From the cell containing the given text, extract its center point as [X, Y] coordinate. 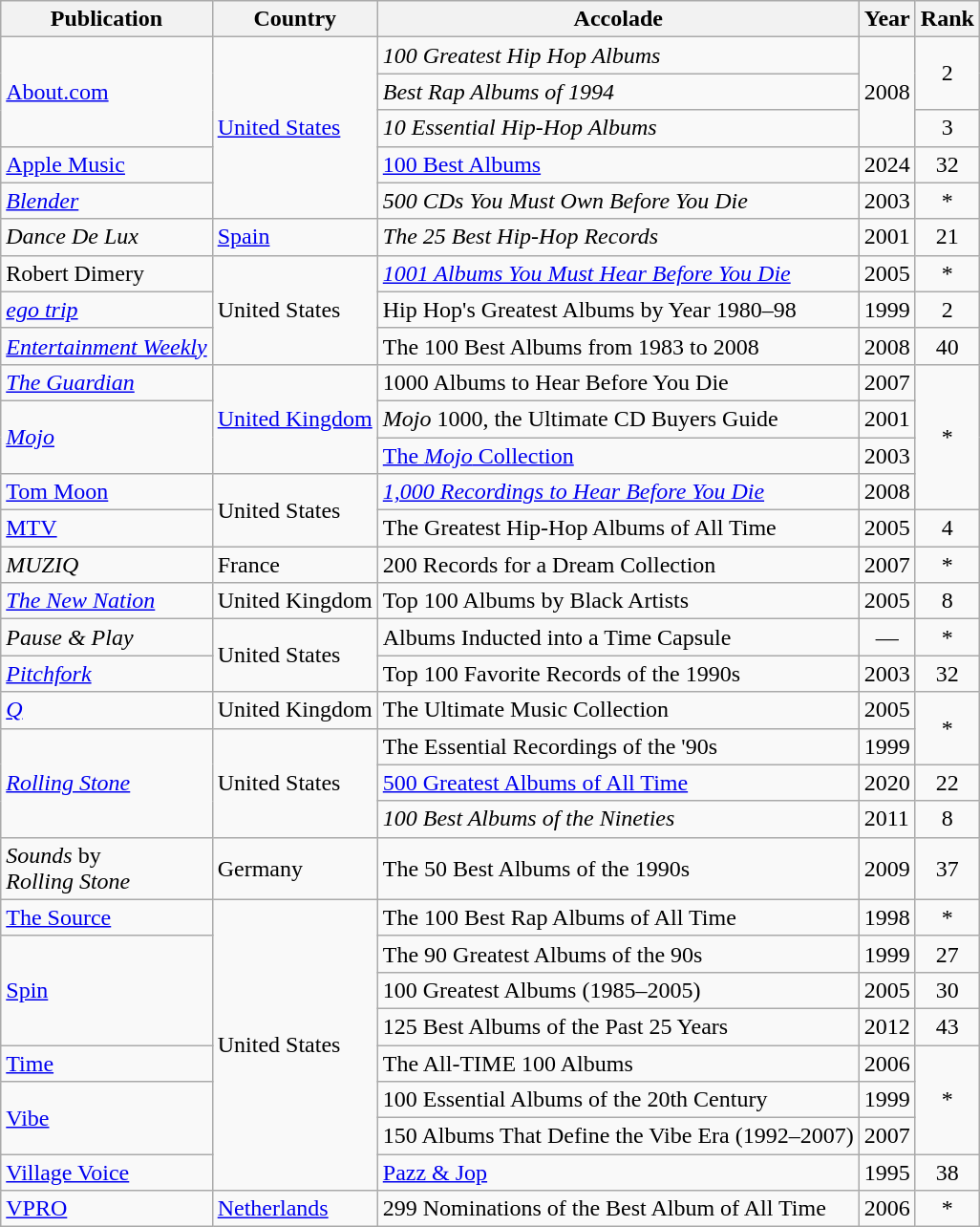
1001 Albums You Must Hear Before You Die [618, 273]
Publication [107, 19]
Q [107, 710]
Pazz & Jop [618, 1173]
27 [948, 954]
38 [948, 1173]
The 25 Best Hip-Hop Records [618, 237]
Vibe [107, 1118]
Dance De Lux [107, 237]
MUZIQ [107, 565]
500 Greatest Albums of All Time [618, 783]
The Ultimate Music Collection [618, 710]
MTV [107, 528]
Mojo 1000, the Ultimate CD Buyers Guide [618, 419]
The Source [107, 917]
Village Voice [107, 1173]
Germany [294, 868]
Albums Inducted into a Time Capsule [618, 637]
Time [107, 1064]
Tom Moon [107, 492]
100 Greatest Hip Hop Albums [618, 55]
Best Rap Albums of 1994 [618, 92]
1000 Albums to Hear Before You Die [618, 382]
Spin [107, 990]
2020 [886, 783]
Country [294, 19]
500 CDs You Must Own Before You Die [618, 201]
37 [948, 868]
The Mojo Collection [618, 456]
Hip Hop's Greatest Albums by Year 1980–98 [618, 310]
The Guardian [107, 382]
France [294, 565]
VPRO [107, 1209]
The 90 Greatest Albums of the 90s [618, 954]
Robert Dimery [107, 273]
200 Records for a Dream Collection [618, 565]
Pitchfork [107, 674]
— [886, 637]
The All-TIME 100 Albums [618, 1064]
2012 [886, 1026]
299 Nominations of the Best Album of All Time [618, 1209]
3 [948, 128]
The Greatest Hip-Hop Albums of All Time [618, 528]
43 [948, 1026]
10 Essential Hip-Hop Albums [618, 128]
1998 [886, 917]
The 100 Best Albums from 1983 to 2008 [618, 346]
Year [886, 19]
Netherlands [294, 1209]
Rolling Stone [107, 783]
Entertainment Weekly [107, 346]
100 Best Albums [618, 164]
125 Best Albums of the Past 25 Years [618, 1026]
Top 100 Albums by Black Artists [618, 601]
The New Nation [107, 601]
About.com [107, 92]
30 [948, 990]
ego trip [107, 310]
100 Greatest Albums (1985–2005) [618, 990]
40 [948, 346]
2011 [886, 819]
2024 [886, 164]
Rank [948, 19]
21 [948, 237]
The Essential Recordings of the '90s [618, 746]
Accolade [618, 19]
Spain [294, 237]
1995 [886, 1173]
Apple Music [107, 164]
100 Essential Albums of the 20th Century [618, 1100]
1,000 Recordings to Hear Before You Die [618, 492]
Sounds by Rolling Stone [107, 868]
Blender [107, 201]
22 [948, 783]
Mojo [107, 437]
The 50 Best Albums of the 1990s [618, 868]
The 100 Best Rap Albums of All Time [618, 917]
2009 [886, 868]
4 [948, 528]
Pause & Play [107, 637]
Top 100 Favorite Records of the 1990s [618, 674]
100 Best Albums of the Nineties [618, 819]
150 Albums That Define the Vibe Era (1992–2007) [618, 1136]
